Scan for the cell matching the given text and deliver its [X, Y] coordinate at center. 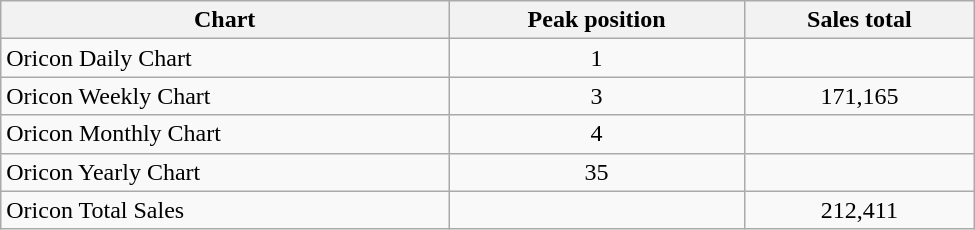
Peak position [597, 20]
Oricon Yearly Chart [225, 172]
Chart [225, 20]
Oricon Weekly Chart [225, 96]
Oricon Monthly Chart [225, 134]
Sales total [860, 20]
3 [597, 96]
212,411 [860, 210]
Oricon Daily Chart [225, 58]
171,165 [860, 96]
35 [597, 172]
4 [597, 134]
1 [597, 58]
Oricon Total Sales [225, 210]
